Identify which cell holds the provided text, then report its [X, Y] central coordinate. 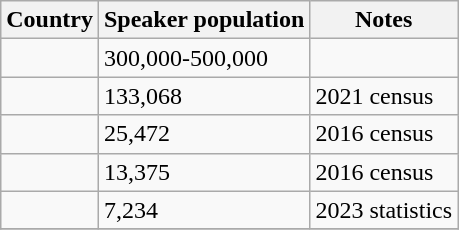
133,068 [204, 96]
7,234 [204, 210]
25,472 [204, 134]
Notes [384, 20]
2021 census [384, 96]
Country [50, 20]
300,000-500,000 [204, 58]
2023 statistics [384, 210]
13,375 [204, 172]
Speaker population [204, 20]
